Provide the (X, Y) coordinate of the cell's center where the given text is located.  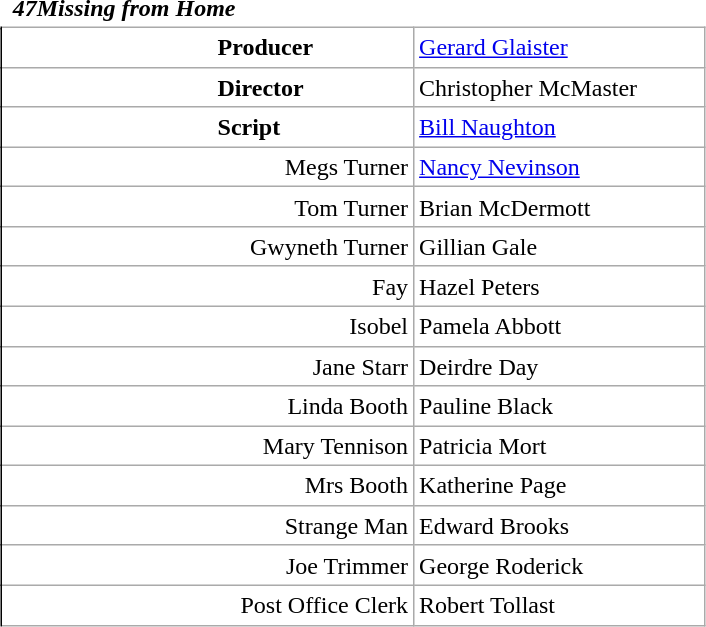
Strange Man (208, 525)
Director (208, 87)
Fay (208, 286)
Mary Tennison (208, 446)
Mrs Booth (208, 486)
Nancy Nevinson (560, 167)
Post Office Clerk (208, 605)
Pamela Abbott (560, 326)
Gerard Glaister (560, 47)
Pauline Black (560, 406)
Katherine Page (560, 486)
Robert Tollast (560, 605)
Script (208, 127)
Bill Naughton (560, 127)
George Roderick (560, 565)
Edward Brooks (560, 525)
Tom Turner (208, 207)
Producer (208, 47)
Gillian Gale (560, 247)
Isobel (208, 326)
Jane Starr (208, 366)
Christopher McMaster (560, 87)
Linda Booth (208, 406)
Gwyneth Turner (208, 247)
Hazel Peters (560, 286)
Joe Trimmer (208, 565)
Deirdre Day (560, 366)
Megs Turner (208, 167)
Patricia Mort (560, 446)
Brian McDermott (560, 207)
